Return the [X, Y] coordinate for the center point of the cell that contains the specified text.  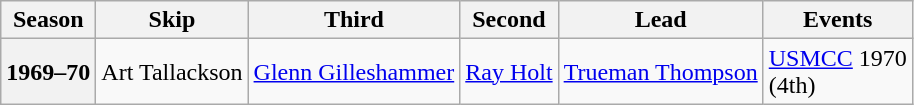
Events [838, 20]
1969–70 [48, 72]
Skip [172, 20]
Trueman Thompson [660, 72]
Glenn Gilleshammer [354, 72]
Ray Holt [509, 72]
Season [48, 20]
Lead [660, 20]
USMCC 1970 (4th) [838, 72]
Third [354, 20]
Second [509, 20]
Art Tallackson [172, 72]
